Detect which cell encompasses the target text, then output its [X, Y] center coordinate. 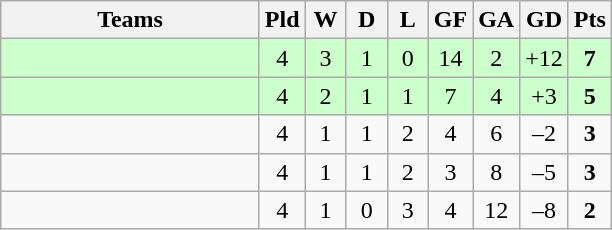
6 [496, 134]
Pld [282, 20]
GD [544, 20]
–2 [544, 134]
14 [450, 58]
Teams [130, 20]
L [408, 20]
GF [450, 20]
5 [590, 96]
GA [496, 20]
D [366, 20]
W [326, 20]
–8 [544, 210]
+12 [544, 58]
8 [496, 172]
12 [496, 210]
–5 [544, 172]
+3 [544, 96]
Pts [590, 20]
